Detect which cell encompasses the target text, then output its (x, y) center coordinate. 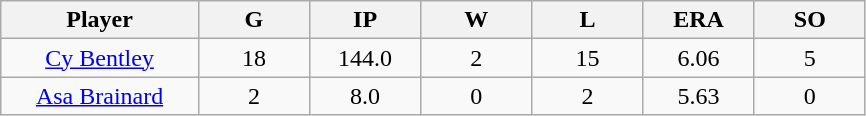
G (254, 20)
5 (810, 58)
144.0 (366, 58)
5.63 (698, 96)
Player (100, 20)
Cy Bentley (100, 58)
W (476, 20)
IP (366, 20)
15 (588, 58)
8.0 (366, 96)
Asa Brainard (100, 96)
L (588, 20)
SO (810, 20)
18 (254, 58)
6.06 (698, 58)
ERA (698, 20)
